Determine the (x, y) coordinate at the center of the cell enclosing the given text.  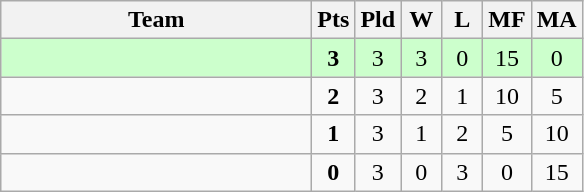
Pld (378, 20)
L (462, 20)
Pts (334, 20)
W (422, 20)
Team (156, 20)
MF (507, 20)
MA (556, 20)
